Scan for the cell matching the given text and deliver its (x, y) coordinate at center. 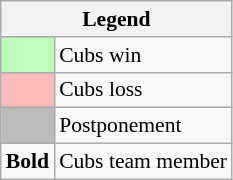
Cubs team member (143, 162)
Cubs loss (143, 90)
Bold (28, 162)
Postponement (143, 126)
Cubs win (143, 55)
Legend (116, 19)
